Extract the [x, y] coordinate from the center of the cell holding the provided text.  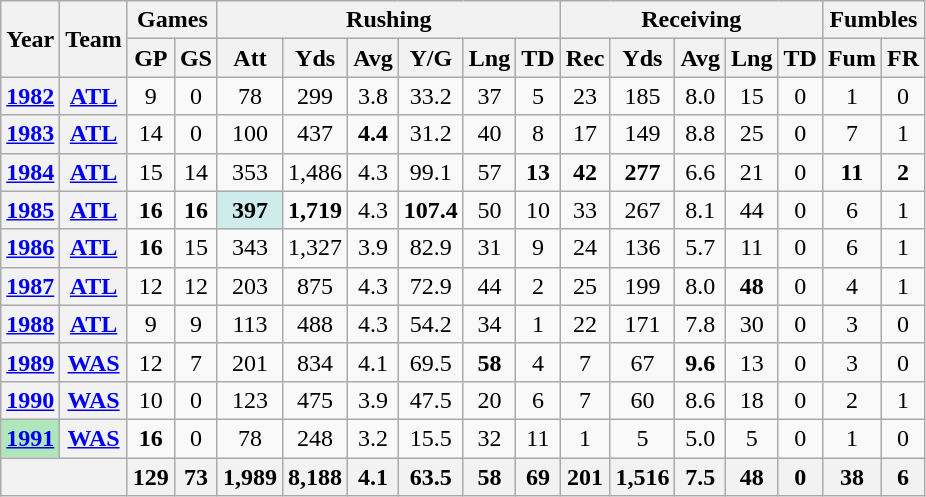
123 [250, 400]
875 [316, 286]
23 [585, 96]
72.9 [430, 286]
149 [642, 134]
129 [150, 477]
199 [642, 286]
24 [585, 248]
1,327 [316, 248]
8.6 [700, 400]
8 [538, 134]
Y/G [430, 58]
277 [642, 172]
1,719 [316, 210]
Rec [585, 58]
47.5 [430, 400]
3.8 [374, 96]
1988 [30, 324]
9.6 [700, 362]
31 [489, 248]
185 [642, 96]
82.9 [430, 248]
1990 [30, 400]
18 [752, 400]
136 [642, 248]
50 [489, 210]
GS [196, 58]
343 [250, 248]
1991 [30, 438]
488 [316, 324]
34 [489, 324]
5.7 [700, 248]
31.2 [430, 134]
42 [585, 172]
Year [30, 39]
1,989 [250, 477]
22 [585, 324]
73 [196, 477]
1989 [30, 362]
Games [172, 20]
1984 [30, 172]
40 [489, 134]
8.1 [700, 210]
353 [250, 172]
Fum [852, 58]
3.2 [374, 438]
Att [250, 58]
834 [316, 362]
1985 [30, 210]
171 [642, 324]
30 [752, 324]
113 [250, 324]
5.0 [700, 438]
1986 [30, 248]
248 [316, 438]
60 [642, 400]
203 [250, 286]
Team [94, 39]
33 [585, 210]
FR [902, 58]
107.4 [430, 210]
299 [316, 96]
7.5 [700, 477]
69 [538, 477]
475 [316, 400]
21 [752, 172]
Fumbles [873, 20]
1987 [30, 286]
GP [150, 58]
32 [489, 438]
37 [489, 96]
63.5 [430, 477]
100 [250, 134]
8.8 [700, 134]
17 [585, 134]
57 [489, 172]
15.5 [430, 438]
33.2 [430, 96]
267 [642, 210]
8,188 [316, 477]
4.4 [374, 134]
7.8 [700, 324]
Receiving [691, 20]
6.6 [700, 172]
54.2 [430, 324]
69.5 [430, 362]
1,516 [642, 477]
99.1 [430, 172]
1,486 [316, 172]
437 [316, 134]
67 [642, 362]
Rushing [388, 20]
397 [250, 210]
1982 [30, 96]
38 [852, 477]
20 [489, 400]
1983 [30, 134]
